Extract the (x, y) coordinate from the center of the cell holding the provided text.  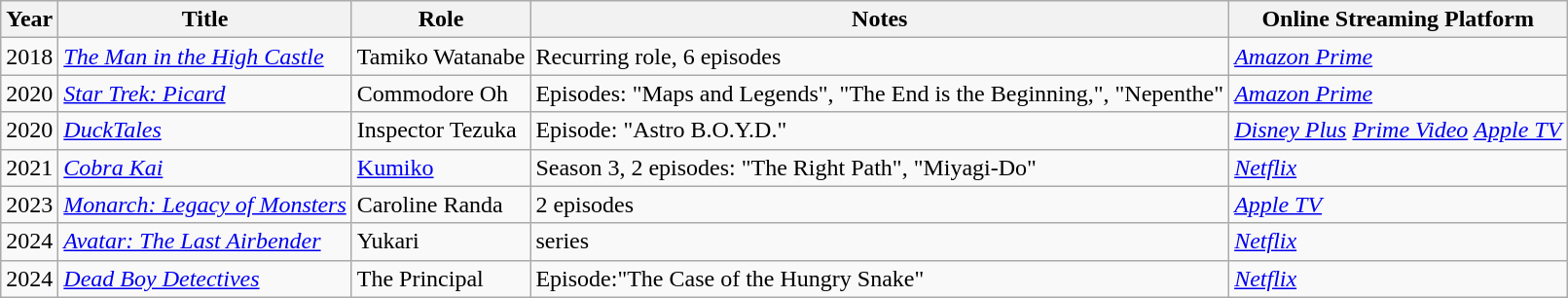
series (880, 242)
Commodore Oh (441, 93)
Title (204, 19)
Online Streaming Platform (1398, 19)
Apple TV (1398, 205)
Episodes: "Maps and Legends", "The End is the Beginning,", "Nepenthe" (880, 93)
Kumiko (441, 168)
2023 (29, 205)
Role (441, 19)
The Man in the High Castle (204, 56)
Avatar: The Last Airbender (204, 242)
Star Trek: Picard (204, 93)
Monarch: Legacy of Monsters (204, 205)
The Principal (441, 279)
Season 3, 2 episodes: "The Right Path", "Miyagi-Do" (880, 168)
Episode:"The Case of the Hungry Snake" (880, 279)
Year (29, 19)
Tamiko Watanabe (441, 56)
Disney Plus Prime Video Apple TV (1398, 130)
2018 (29, 56)
Episode: "Astro B.O.Y.D." (880, 130)
Inspector Tezuka (441, 130)
Caroline Randa (441, 205)
Notes (880, 19)
Yukari (441, 242)
2 episodes (880, 205)
Dead Boy Detectives (204, 279)
Cobra Kai (204, 168)
Recurring role, 6 episodes (880, 56)
2021 (29, 168)
DuckTales (204, 130)
